Capture the cell that displays the provided text and extract its [X, Y] central coordinate. 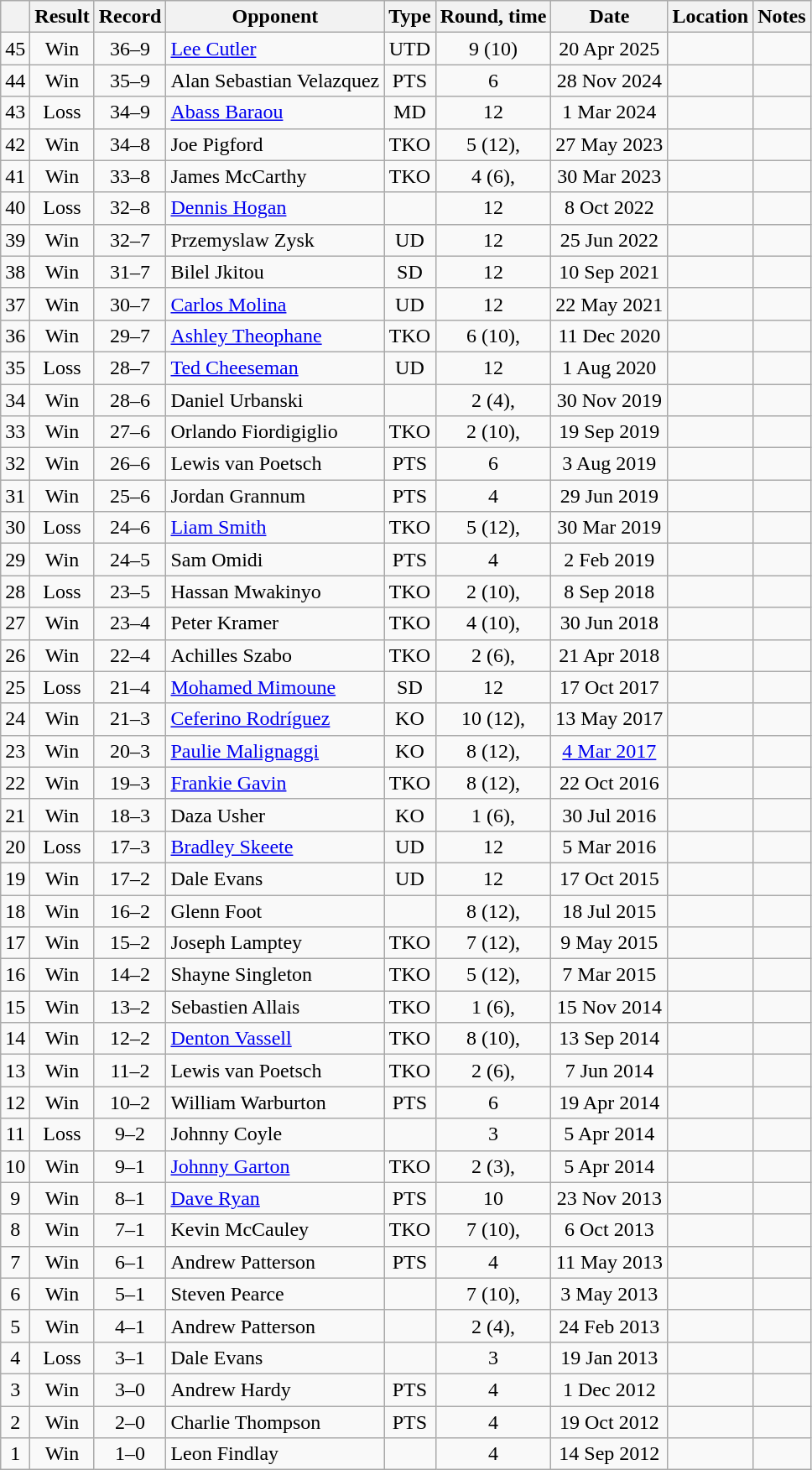
Paulie Malignaggi [275, 751]
Joe Pigford [275, 144]
Dave Ryan [275, 1198]
2 Feb 2019 [609, 560]
23 [15, 751]
28–7 [130, 367]
26 [15, 655]
Liam Smith [275, 528]
Charlie Thompson [275, 1422]
Peter Kramer [275, 623]
9–2 [130, 1134]
10–2 [130, 1102]
4–1 [130, 1326]
9 (10) [493, 49]
5–1 [130, 1294]
19 Oct 2012 [609, 1422]
26–6 [130, 464]
1–0 [130, 1454]
17–3 [130, 847]
MD [409, 112]
23 Nov 2013 [609, 1198]
36–9 [130, 49]
11 May 2013 [609, 1262]
27 May 2023 [609, 144]
2 [15, 1422]
James McCarthy [275, 176]
30 Jul 2016 [609, 815]
Result [62, 17]
21 [15, 815]
13 [15, 1071]
Daza Usher [275, 815]
8 [15, 1230]
Alan Sebastian Velazquez [275, 81]
37 [15, 304]
6 (10), [493, 336]
11–2 [130, 1071]
15 [15, 1007]
18–3 [130, 815]
19 Apr 2014 [609, 1102]
8 (10), [493, 1039]
34 [15, 400]
Round, time [493, 17]
5 [15, 1326]
17 [15, 943]
21–4 [130, 687]
8–1 [130, 1198]
Ceferino Rodríguez [275, 719]
Sam Omidi [275, 560]
32–7 [130, 240]
Daniel Urbanski [275, 400]
Jordan Grannum [275, 496]
9 [15, 1198]
23–4 [130, 623]
7 Mar 2015 [609, 975]
13–2 [130, 1007]
22 Oct 2016 [609, 783]
34–9 [130, 112]
22 May 2021 [609, 304]
7 (12), [493, 943]
41 [15, 176]
31–7 [130, 272]
16 [15, 975]
44 [15, 81]
35 [15, 367]
3 May 2013 [609, 1294]
22–4 [130, 655]
4 (6), [493, 176]
15 Nov 2014 [609, 1007]
4 Mar 2017 [609, 751]
1 [15, 1454]
Orlando Fiordigiglio [275, 432]
29 Jun 2019 [609, 496]
1 Aug 2020 [609, 367]
36 [15, 336]
31 [15, 496]
Glenn Foot [275, 910]
24–6 [130, 528]
3 Aug 2019 [609, 464]
Shayne Singleton [275, 975]
Bilel Jkitou [275, 272]
30 [15, 528]
13 Sep 2014 [609, 1039]
17–2 [130, 878]
1 Mar 2024 [609, 112]
19 Jan 2013 [609, 1358]
Johnny Garton [275, 1166]
3–0 [130, 1389]
33 [15, 432]
Record [130, 17]
45 [15, 49]
27 [15, 623]
Sebastien Allais [275, 1007]
Mohamed Mimoune [275, 687]
34–8 [130, 144]
Johnny Coyle [275, 1134]
Przemyslaw Zysk [275, 240]
42 [15, 144]
12–2 [130, 1039]
10 Sep 2021 [609, 272]
4 (10), [493, 623]
20–3 [130, 751]
6 Oct 2013 [609, 1230]
28–6 [130, 400]
43 [15, 112]
24–5 [130, 560]
Leon Findlay [275, 1454]
1 Dec 2012 [609, 1389]
Opponent [275, 17]
20 Apr 2025 [609, 49]
24 Feb 2013 [609, 1326]
8 Oct 2022 [609, 208]
24 [15, 719]
40 [15, 208]
28 [15, 592]
8 Sep 2018 [609, 592]
11 Dec 2020 [609, 336]
9 May 2015 [609, 943]
21–3 [130, 719]
Hassan Mwakinyo [275, 592]
39 [15, 240]
3–1 [130, 1358]
7–1 [130, 1230]
UTD [409, 49]
2–0 [130, 1422]
19–3 [130, 783]
7 [15, 1262]
Frankie Gavin [275, 783]
19 Sep 2019 [609, 432]
18 Jul 2015 [609, 910]
Andrew Hardy [275, 1389]
33–8 [130, 176]
Type [409, 17]
Steven Pearce [275, 1294]
Joseph Lamptey [275, 943]
6–1 [130, 1262]
13 May 2017 [609, 719]
30–7 [130, 304]
5 Mar 2016 [609, 847]
20 [15, 847]
Ashley Theophane [275, 336]
38 [15, 272]
11 [15, 1134]
18 [15, 910]
30 Jun 2018 [609, 623]
21 Apr 2018 [609, 655]
30 Nov 2019 [609, 400]
25–6 [130, 496]
25 [15, 687]
30 Mar 2023 [609, 176]
14 [15, 1039]
Notes [782, 17]
35–9 [130, 81]
Dennis Hogan [275, 208]
Ted Cheeseman [275, 367]
30 Mar 2019 [609, 528]
Location [710, 17]
2 (3), [493, 1166]
10 (12), [493, 719]
Carlos Molina [275, 304]
Date [609, 17]
15–2 [130, 943]
28 Nov 2024 [609, 81]
29 [15, 560]
9–1 [130, 1166]
17 Oct 2017 [609, 687]
32–8 [130, 208]
17 Oct 2015 [609, 878]
23–5 [130, 592]
Lee Cutler [275, 49]
Abass Baraou [275, 112]
14 Sep 2012 [609, 1454]
14–2 [130, 975]
Achilles Szabo [275, 655]
William Warburton [275, 1102]
19 [15, 878]
16–2 [130, 910]
25 Jun 2022 [609, 240]
32 [15, 464]
Denton Vassell [275, 1039]
27–6 [130, 432]
Bradley Skeete [275, 847]
Kevin McCauley [275, 1230]
29–7 [130, 336]
22 [15, 783]
7 Jun 2014 [609, 1071]
